Capture the cell that displays the provided text and extract its (X, Y) central coordinate. 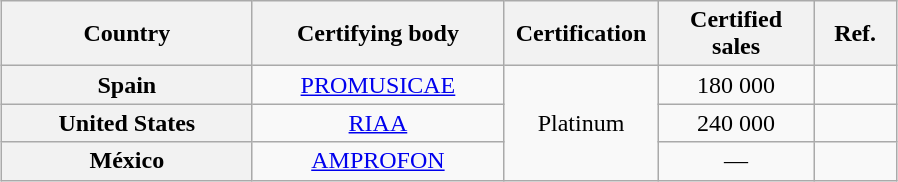
— (736, 161)
United States (126, 123)
México (126, 161)
Ref. (856, 34)
180 000 (736, 85)
Spain (126, 85)
Certifying body (378, 34)
Certification (580, 34)
AMPROFON (378, 161)
PROMUSICAE (378, 85)
Certified sales (736, 34)
Platinum (580, 123)
RIAA (378, 123)
Country (126, 34)
240 000 (736, 123)
